Return the (X, Y) coordinate for the center point of the cell that contains the specified text.  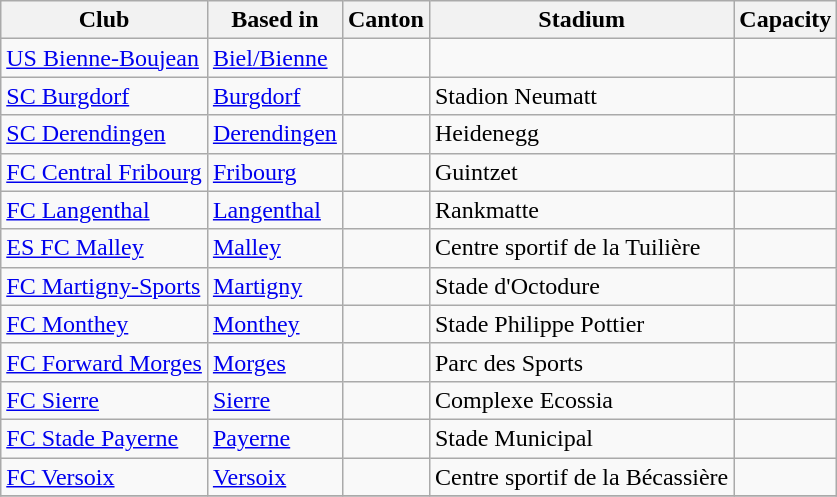
Payerne (274, 438)
ES FC Malley (104, 248)
Sierre (274, 400)
Rankmatte (581, 210)
Versoix (274, 477)
Langenthal (274, 210)
Stade Philippe Pottier (581, 324)
Canton (386, 20)
US Bienne-Boujean (104, 58)
Monthey (274, 324)
Guintzet (581, 172)
Centre sportif de la Bécassière (581, 477)
FC Stade Payerne (104, 438)
FC Sierre (104, 400)
Malley (274, 248)
Fribourg (274, 172)
Complexe Ecossia (581, 400)
Club (104, 20)
Centre sportif de la Tuilière (581, 248)
Parc des Sports (581, 362)
FC Monthey (104, 324)
SC Burgdorf (104, 96)
FC Langenthal (104, 210)
Heidenegg (581, 134)
FC Forward Morges (104, 362)
Martigny (274, 286)
FC Martigny-Sports (104, 286)
FC Versoix (104, 477)
FC Central Fribourg (104, 172)
Biel/Bienne (274, 58)
Stadium (581, 20)
Capacity (786, 20)
SC Derendingen (104, 134)
Stadion Neumatt (581, 96)
Based in (274, 20)
Morges (274, 362)
Stade d'Octodure (581, 286)
Burgdorf (274, 96)
Derendingen (274, 134)
Stade Municipal (581, 438)
